For the text-containing cell, return its midpoint in (X, Y) coordinate format. 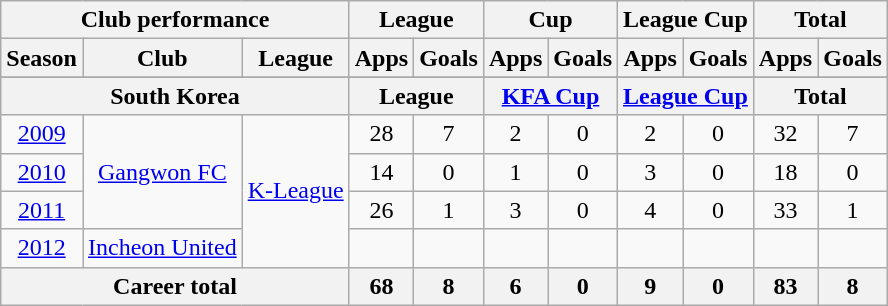
Career total (175, 286)
2009 (42, 134)
South Korea (175, 96)
18 (785, 172)
26 (381, 210)
Club performance (175, 20)
68 (381, 286)
2012 (42, 248)
9 (650, 286)
Incheon United (162, 248)
Gangwon FC (162, 172)
33 (785, 210)
28 (381, 134)
32 (785, 134)
6 (515, 286)
Season (42, 58)
83 (785, 286)
KFA Cup (550, 96)
K-League (296, 191)
14 (381, 172)
2010 (42, 172)
Club (162, 58)
Cup (550, 20)
2011 (42, 210)
4 (650, 210)
